For the text-containing cell, return its midpoint in [x, y] coordinate format. 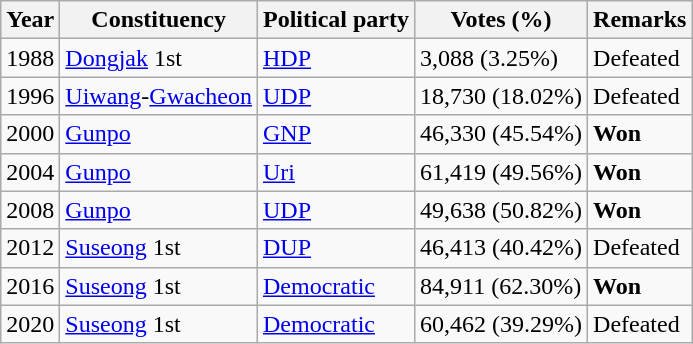
49,638 (50.82%) [502, 210]
2012 [30, 248]
2020 [30, 324]
18,730 (18.02%) [502, 96]
1988 [30, 58]
Political party [336, 20]
Year [30, 20]
HDP [336, 58]
60,462 (39.29%) [502, 324]
46,413 (40.42%) [502, 248]
1996 [30, 96]
84,911 (62.30%) [502, 286]
Uri [336, 172]
Dongjak 1st [159, 58]
2000 [30, 134]
61,419 (49.56%) [502, 172]
2008 [30, 210]
2004 [30, 172]
Constituency [159, 20]
Remarks [640, 20]
2016 [30, 286]
3,088 (3.25%) [502, 58]
Votes (%) [502, 20]
DUP [336, 248]
Uiwang-Gwacheon [159, 96]
46,330 (45.54%) [502, 134]
GNP [336, 134]
